Return [X, Y] of the center of cell containing provided text 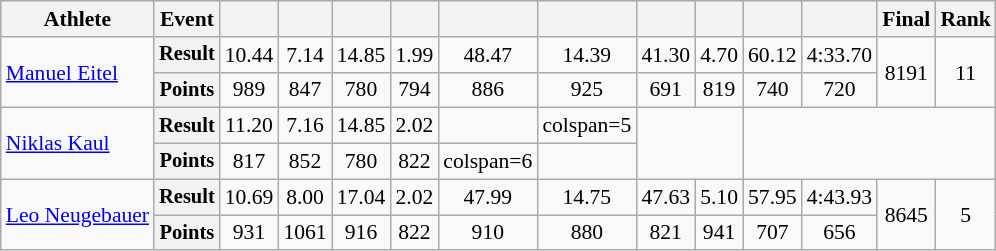
817 [250, 162]
910 [488, 233]
691 [666, 90]
11.20 [250, 126]
Final [906, 19]
8.00 [304, 197]
5.10 [719, 197]
14.75 [586, 197]
Event [187, 19]
4.70 [719, 55]
656 [840, 233]
8645 [906, 214]
989 [250, 90]
5 [966, 214]
41.30 [666, 55]
17.04 [362, 197]
Niklas Kaul [78, 144]
7.16 [304, 126]
819 [719, 90]
916 [362, 233]
740 [772, 90]
4:43.93 [840, 197]
8191 [906, 72]
925 [586, 90]
847 [304, 90]
11 [966, 72]
1.99 [414, 55]
7.14 [304, 55]
10.69 [250, 197]
821 [666, 233]
931 [250, 233]
14.39 [586, 55]
707 [772, 233]
colspan=5 [586, 126]
57.95 [772, 197]
880 [586, 233]
10.44 [250, 55]
48.47 [488, 55]
941 [719, 233]
47.63 [666, 197]
1061 [304, 233]
Athlete [78, 19]
852 [304, 162]
60.12 [772, 55]
Leo Neugebauer [78, 214]
720 [840, 90]
Manuel Eitel [78, 72]
886 [488, 90]
794 [414, 90]
47.99 [488, 197]
colspan=6 [488, 162]
4:33.70 [840, 55]
Rank [966, 19]
